Output the [x, y] coordinate of the center of the cell containing the given text.  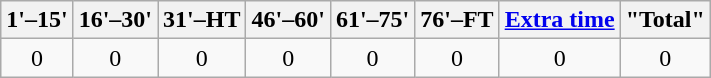
31'–HT [202, 20]
76'–FT [457, 20]
Extra time [560, 20]
61'–75' [372, 20]
16'–30' [115, 20]
1'–15' [37, 20]
"Total" [665, 20]
46'–60' [288, 20]
